Detect which cell encompasses the target text, then output its (x, y) center coordinate. 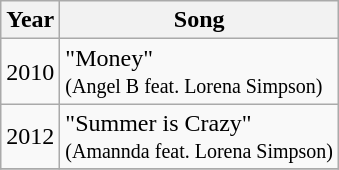
Year (30, 20)
"Summer is Crazy" (Amannda feat. Lorena Simpson) (200, 136)
Song (200, 20)
2012 (30, 136)
2010 (30, 72)
"Money" (Angel B feat. Lorena Simpson) (200, 72)
